Pinpoint the cell where the given text exists, returning its (X, Y) midpoint coordinate. 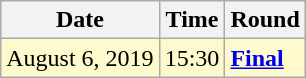
15:30 (192, 58)
Round (265, 20)
Final (265, 58)
Time (192, 20)
Date (80, 20)
August 6, 2019 (80, 58)
